Find where the given text appears and provide that cell's center as [X, Y] coordinate. 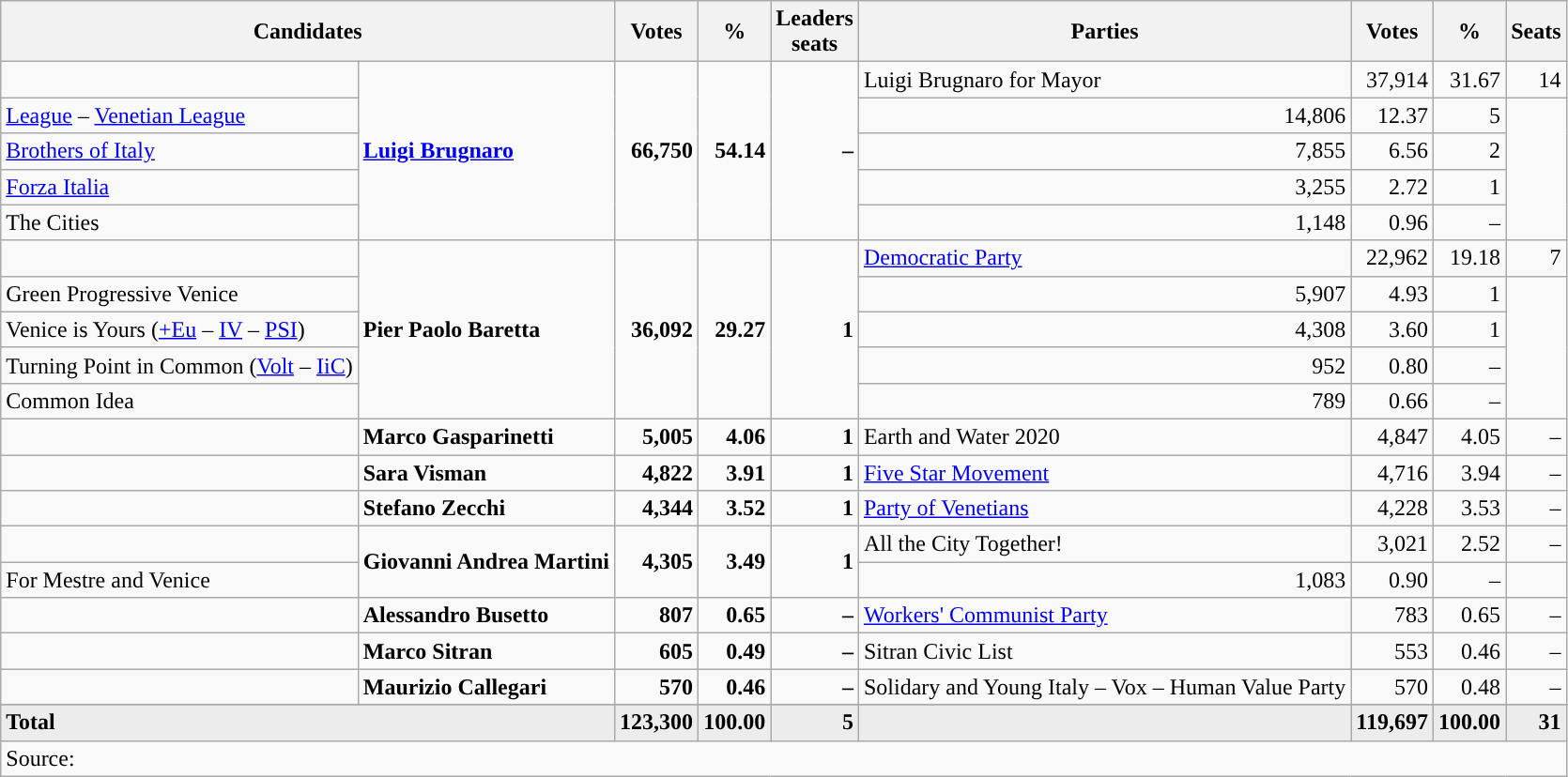
7,855 [1104, 151]
Stefano Zecchi [486, 509]
29.27 [734, 329]
6.56 [1392, 151]
Green Progressive Venice [179, 294]
3.94 [1470, 472]
Parties [1104, 32]
Turning Point in Common (Volt – IiC) [179, 365]
119,697 [1392, 723]
4,344 [657, 509]
Venice is Yours (+Eu – IV – PSI) [179, 329]
31 [1536, 723]
Common Idea [179, 401]
19.18 [1470, 258]
36,092 [657, 329]
12.37 [1392, 115]
League – Venetian League [179, 115]
Pier Paolo Baretta [486, 329]
Party of Venetians [1104, 509]
5,907 [1104, 294]
Earth and Water 2020 [1104, 436]
66,750 [657, 151]
14 [1536, 80]
123,300 [657, 723]
783 [1392, 616]
5,005 [657, 436]
4.93 [1392, 294]
For Mestre and Venice [179, 580]
4,847 [1392, 436]
4,228 [1392, 509]
0.48 [1470, 687]
0.96 [1392, 222]
3,255 [1104, 187]
Marco Sitran [486, 651]
7 [1536, 258]
Democratic Party [1104, 258]
789 [1104, 401]
4,822 [657, 472]
4,305 [657, 562]
All the City Together! [1104, 544]
2.72 [1392, 187]
Leaders seats [815, 32]
605 [657, 651]
0.90 [1392, 580]
4.06 [734, 436]
0.80 [1392, 365]
4,716 [1392, 472]
Workers' Communist Party [1104, 616]
Giovanni Andrea Martini [486, 562]
14,806 [1104, 115]
Alessandro Busetto [486, 616]
37,914 [1392, 80]
2.52 [1470, 544]
The Cities [179, 222]
0.49 [734, 651]
Sitran Civic List [1104, 651]
Luigi Brugnaro for Mayor [1104, 80]
Total [308, 723]
Seats [1536, 32]
Maurizio Callegari [486, 687]
3.52 [734, 509]
Forza Italia [179, 187]
Five Star Movement [1104, 472]
807 [657, 616]
Luigi Brugnaro [486, 151]
4.05 [1470, 436]
3.91 [734, 472]
3,021 [1392, 544]
3.49 [734, 562]
952 [1104, 365]
Marco Gasparinetti [486, 436]
Candidates [308, 32]
3.53 [1470, 509]
553 [1392, 651]
Solidary and Young Italy – Vox – Human Value Party [1104, 687]
0.66 [1392, 401]
31.67 [1470, 80]
22,962 [1392, 258]
2 [1470, 151]
1,148 [1104, 222]
Source: [783, 758]
1,083 [1104, 580]
3.60 [1392, 329]
Brothers of Italy [179, 151]
4,308 [1104, 329]
54.14 [734, 151]
Sara Visman [486, 472]
